Determine the (x, y) coordinate at the center of the cell enclosing the given text.  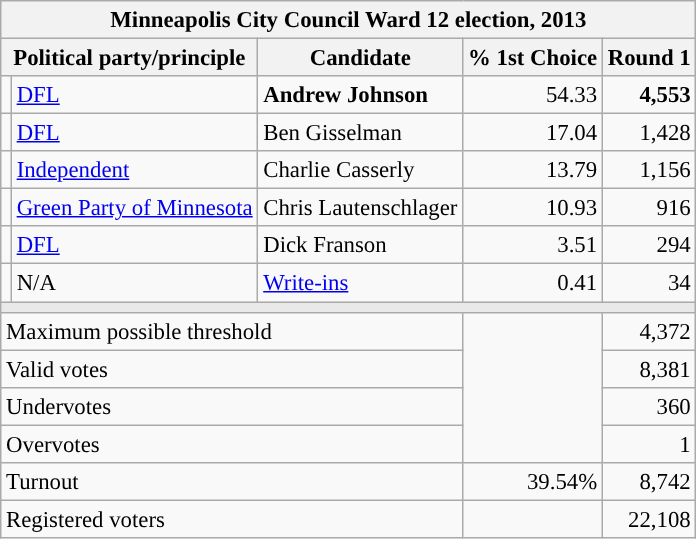
4,372 (649, 331)
Maximum possible threshold (232, 331)
Round 1 (649, 58)
916 (649, 208)
Candidate (360, 58)
17.04 (533, 133)
22,108 (649, 519)
294 (649, 245)
Dick Franson (360, 245)
34 (649, 283)
10.93 (533, 208)
39.54% (533, 482)
8,742 (649, 482)
Registered voters (232, 519)
8,381 (649, 369)
1 (649, 444)
Independent (134, 170)
Undervotes (232, 406)
Ben Gisselman (360, 133)
360 (649, 406)
N/A (134, 283)
Chris Lautenschlager (360, 208)
Turnout (232, 482)
Minneapolis City Council Ward 12 election, 2013 (348, 20)
Overvotes (232, 444)
% 1st Choice (533, 58)
Valid votes (232, 369)
Charlie Casserly (360, 170)
4,553 (649, 95)
3.51 (533, 245)
1,156 (649, 170)
0.41 (533, 283)
13.79 (533, 170)
1,428 (649, 133)
Political party/principle (130, 58)
Write-ins (360, 283)
Green Party of Minnesota (134, 208)
54.33 (533, 95)
Andrew Johnson (360, 95)
